Identify which cell holds the provided text, then report its [X, Y] central coordinate. 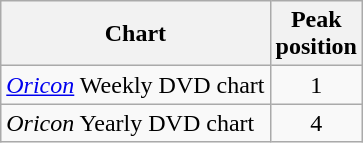
Chart [136, 34]
1 [316, 85]
Oricon Weekly DVD chart [136, 85]
4 [316, 123]
Peakposition [316, 34]
Oricon Yearly DVD chart [136, 123]
